Pinpoint the cell where the given text exists, returning its [X, Y] midpoint coordinate. 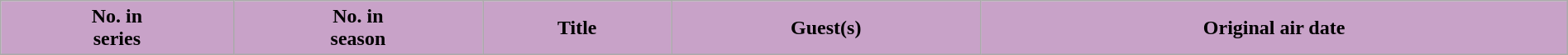
No. inseries [117, 28]
Guest(s) [826, 28]
No. inseason [358, 28]
Original air date [1274, 28]
Title [577, 28]
